Find where the given text appears and provide that cell's center as [X, Y] coordinate. 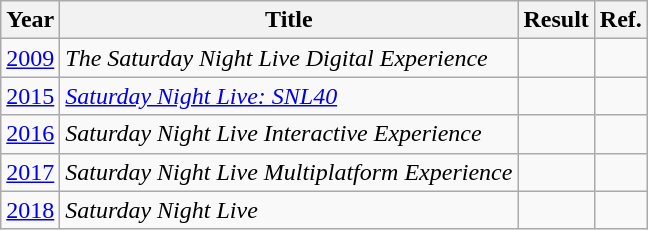
Title [289, 20]
Saturday Night Live Interactive Experience [289, 134]
Result [556, 20]
Ref. [620, 20]
2016 [30, 134]
2017 [30, 172]
2009 [30, 58]
2018 [30, 210]
Saturday Night Live [289, 210]
Saturday Night Live Multiplatform Experience [289, 172]
The Saturday Night Live Digital Experience [289, 58]
Year [30, 20]
Saturday Night Live: SNL40 [289, 96]
2015 [30, 96]
